Locate the cell with the specified text and output its [x, y] center coordinate. 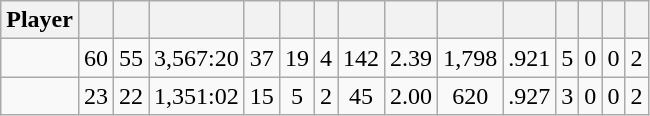
45 [362, 96]
Player [40, 20]
1,351:02 [197, 96]
19 [296, 58]
22 [132, 96]
2.39 [412, 58]
23 [96, 96]
55 [132, 58]
3,567:20 [197, 58]
.927 [530, 96]
4 [326, 58]
142 [362, 58]
1,798 [470, 58]
15 [262, 96]
3 [568, 96]
2.00 [412, 96]
60 [96, 58]
620 [470, 96]
37 [262, 58]
.921 [530, 58]
